Search for the cell housing the specified text and yield its (x, y) center coordinate. 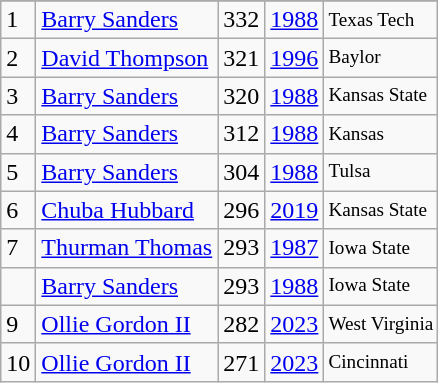
Chuba Hubbard (127, 210)
6 (18, 210)
2019 (294, 210)
296 (242, 210)
5 (18, 172)
Thurman Thomas (127, 248)
1 (18, 20)
David Thompson (127, 58)
1987 (294, 248)
4 (18, 134)
2 (18, 58)
Baylor (381, 58)
Kansas (381, 134)
304 (242, 172)
West Virginia (381, 324)
7 (18, 248)
Cincinnati (381, 362)
9 (18, 324)
1996 (294, 58)
Texas Tech (381, 20)
10 (18, 362)
332 (242, 20)
312 (242, 134)
Tulsa (381, 172)
320 (242, 96)
3 (18, 96)
321 (242, 58)
282 (242, 324)
271 (242, 362)
